Determine the [X, Y] coordinate at the center of the cell enclosing the given text.  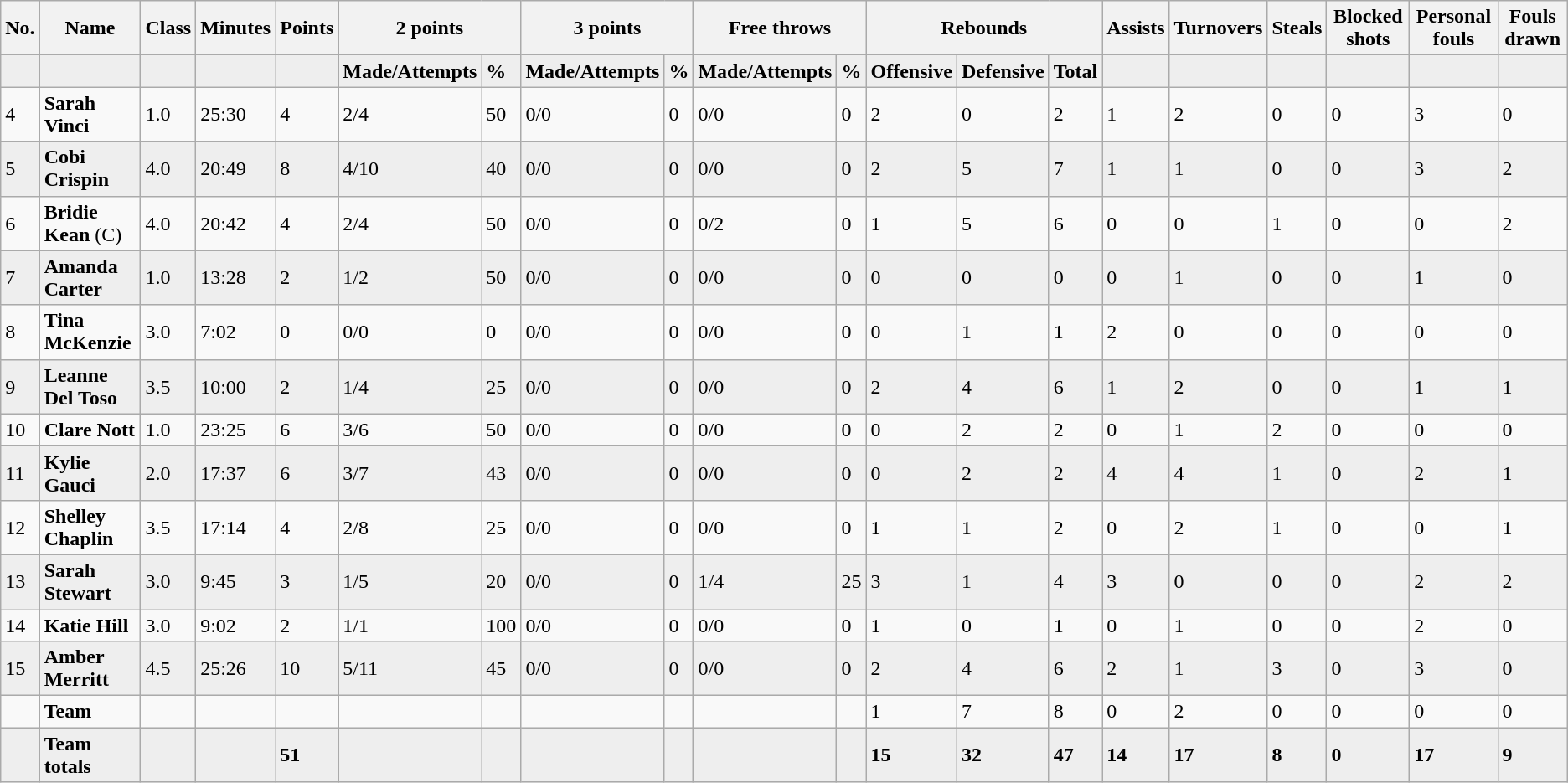
Offensive [911, 71]
Assists [1136, 28]
17:14 [236, 528]
Personal fouls [1454, 28]
4.5 [168, 668]
Defensive [1003, 71]
Katie Hill [90, 626]
Blocked shots [1369, 28]
13 [20, 581]
43 [501, 472]
Class [168, 28]
Team totals [90, 755]
47 [1075, 755]
13:28 [236, 278]
Points [307, 28]
Cobi Crispin [90, 169]
23:25 [236, 430]
20:49 [236, 169]
40 [501, 169]
11 [20, 472]
2 points [430, 28]
2/8 [410, 528]
9:45 [236, 581]
Kylie Gauci [90, 472]
Fouls drawn [1533, 28]
Team [90, 712]
2.0 [168, 472]
12 [20, 528]
20 [501, 581]
Total [1075, 71]
1/5 [410, 581]
1/1 [410, 626]
Clare Nott [90, 430]
3 points [607, 28]
7:02 [236, 332]
Steals [1297, 28]
Shelley Chaplin [90, 528]
10:00 [236, 387]
Name [90, 28]
Amber Merritt [90, 668]
Sarah Vinci [90, 114]
Rebounds [984, 28]
Minutes [236, 28]
45 [501, 668]
Free throws [780, 28]
Amanda Carter [90, 278]
Sarah Stewart [90, 581]
Bridie Kean (C) [90, 223]
0/2 [766, 223]
9:02 [236, 626]
100 [501, 626]
51 [307, 755]
20:42 [236, 223]
1/2 [410, 278]
3/6 [410, 430]
32 [1003, 755]
4/10 [410, 169]
25:30 [236, 114]
Leanne Del Toso [90, 387]
No. [20, 28]
Tina McKenzie [90, 332]
3/7 [410, 472]
17:37 [236, 472]
25:26 [236, 668]
5/11 [410, 668]
Turnovers [1218, 28]
